Capture the cell that displays the provided text and extract its [x, y] central coordinate. 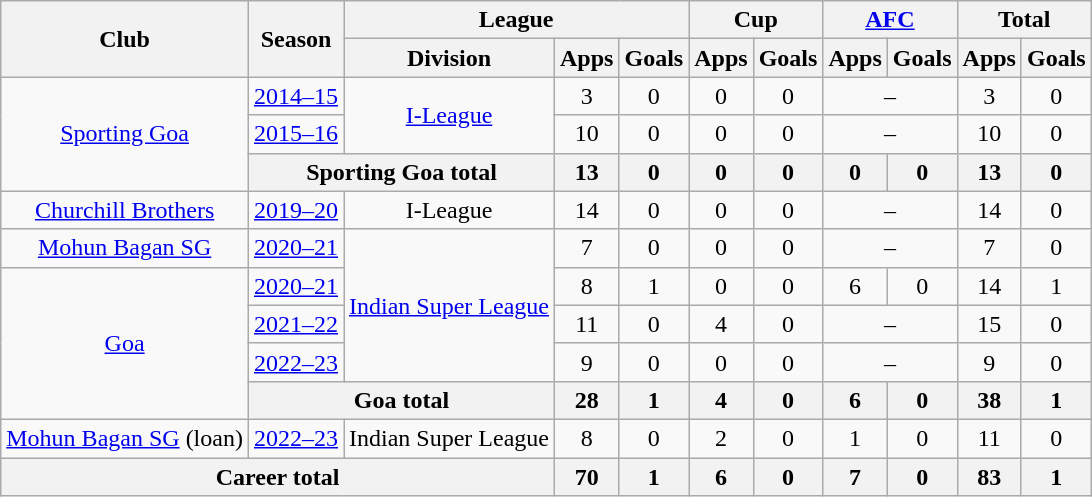
2 [721, 438]
2015–16 [296, 134]
League [516, 20]
2021–22 [296, 324]
38 [989, 400]
Churchill Brothers [125, 210]
Sporting Goa total [401, 172]
83 [989, 477]
Total [1024, 20]
15 [989, 324]
Sporting Goa [125, 134]
Cup [756, 20]
70 [587, 477]
Career total [278, 477]
Goa [125, 343]
Mohun Bagan SG [125, 248]
Season [296, 39]
28 [587, 400]
AFC [890, 20]
2019–20 [296, 210]
2014–15 [296, 96]
Division [450, 58]
Goa total [401, 400]
Mohun Bagan SG (loan) [125, 438]
Club [125, 39]
